Provide the [X, Y] coordinate of the cell's center where the given text is located.  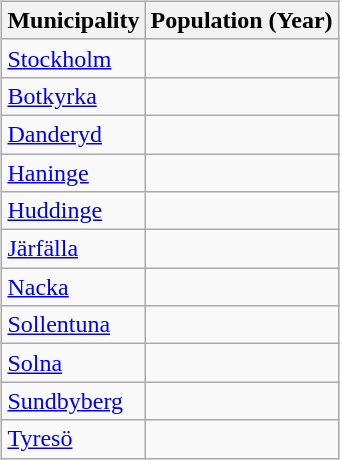
Botkyrka [74, 96]
Tyresö [74, 439]
Järfälla [74, 249]
Haninge [74, 173]
Nacka [74, 287]
Sollentuna [74, 325]
Municipality [74, 20]
Population (Year) [242, 20]
Sundbyberg [74, 401]
Stockholm [74, 58]
Huddinge [74, 211]
Danderyd [74, 134]
Solna [74, 363]
